Capture the cell that displays the provided text and extract its [X, Y] central coordinate. 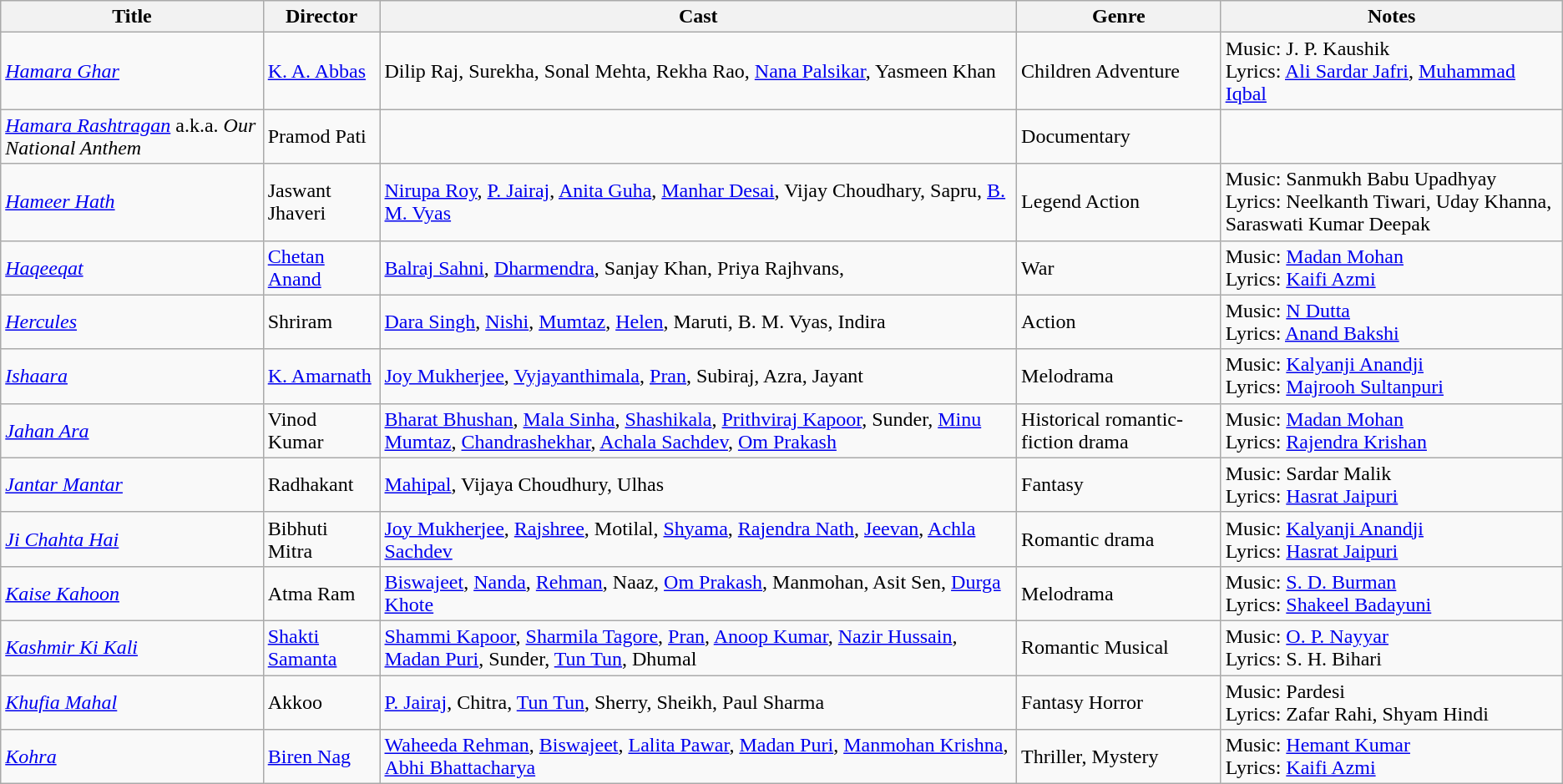
Balraj Sahni, Dharmendra, Sanjay Khan, Priya Rajhvans, [698, 267]
Fantasy [1119, 484]
Kaise Kahoon [132, 593]
P. Jairaj, Chitra, Tun Tun, Sherry, Sheikh, Paul Sharma [698, 701]
Atma Ram [321, 593]
War [1119, 267]
Children Adventure [1119, 71]
Bibhuti Mitra [321, 539]
Shriram [321, 322]
Jaswant Jhaveri [321, 202]
Biren Nag [321, 756]
Music: Madan MohanLyrics: Kaifi Azmi [1391, 267]
Dara Singh, Nishi, Mumtaz, Helen, Maruti, B. M. Vyas, Indira [698, 322]
Ishaara [132, 376]
Music: S. D. BurmanLyrics: Shakeel Badayuni [1391, 593]
Music: Hemant KumarLyrics: Kaifi Azmi [1391, 756]
Music: PardesiLyrics: Zafar Rahi, Shyam Hindi [1391, 701]
Director [321, 17]
Hameer Hath [132, 202]
Music: J. P. KaushikLyrics: Ali Sardar Jafri, Muhammad Iqbal [1391, 71]
Hamara Ghar [132, 71]
Documentary [1119, 137]
Fantasy Horror [1119, 701]
Joy Mukherjee, Rajshree, Motilal, Shyama, Rajendra Nath, Jeevan, Achla Sachdev [698, 539]
Akkoo [321, 701]
Historical romantic-fiction drama [1119, 431]
Music: Kalyanji AnandjiLyrics: Hasrat Jaipuri [1391, 539]
Vinod Kumar [321, 431]
Action [1119, 322]
Kohra [132, 756]
Shakti Samanta [321, 648]
Jahan Ara [132, 431]
Romantic drama [1119, 539]
Bharat Bhushan, Mala Sinha, Shashikala, Prithviraj Kapoor, Sunder, Minu Mumtaz, Chandrashekhar, Achala Sachdev, Om Prakash [698, 431]
Joy Mukherjee, Vyjayanthimala, Pran, Subiraj, Azra, Jayant [698, 376]
Genre [1119, 17]
Thriller, Mystery [1119, 756]
Music: Sardar MalikLyrics: Hasrat Jaipuri [1391, 484]
Music: N DuttaLyrics: Anand Bakshi [1391, 322]
Haqeeqat [132, 267]
Cast [698, 17]
Jantar Mantar [132, 484]
Legend Action [1119, 202]
Hercules [132, 322]
Pramod Pati [321, 137]
Title [132, 17]
Hamara Rashtragan a.k.a. Our National Anthem [132, 137]
Kashmir Ki Kali [132, 648]
K. A. Abbas [321, 71]
Music: O. P. NayyarLyrics: S. H. Bihari [1391, 648]
K. Amarnath [321, 376]
Nirupa Roy, P. Jairaj, Anita Guha, Manhar Desai, Vijay Choudhary, Sapru, B. M. Vyas [698, 202]
Music: Madan MohanLyrics: Rajendra Krishan [1391, 431]
Radhakant [321, 484]
Music: Sanmukh Babu UpadhyayLyrics: Neelkanth Tiwari, Uday Khanna, Saraswati Kumar Deepak [1391, 202]
Waheeda Rehman, Biswajeet, Lalita Pawar, Madan Puri, Manmohan Krishna, Abhi Bhattacharya [698, 756]
Romantic Musical [1119, 648]
Music: Kalyanji AnandjiLyrics: Majrooh Sultanpuri [1391, 376]
Ji Chahta Hai [132, 539]
Shammi Kapoor, Sharmila Tagore, Pran, Anoop Kumar, Nazir Hussain, Madan Puri, Sunder, Tun Tun, Dhumal [698, 648]
Biswajeet, Nanda, Rehman, Naaz, Om Prakash, Manmohan, Asit Sen, Durga Khote [698, 593]
Khufia Mahal [132, 701]
Dilip Raj, Surekha, Sonal Mehta, Rekha Rao, Nana Palsikar, Yasmeen Khan [698, 71]
Notes [1391, 17]
Mahipal, Vijaya Choudhury, Ulhas [698, 484]
Chetan Anand [321, 267]
